Determine the (X, Y) coordinate at the center of the cell enclosing the given text.  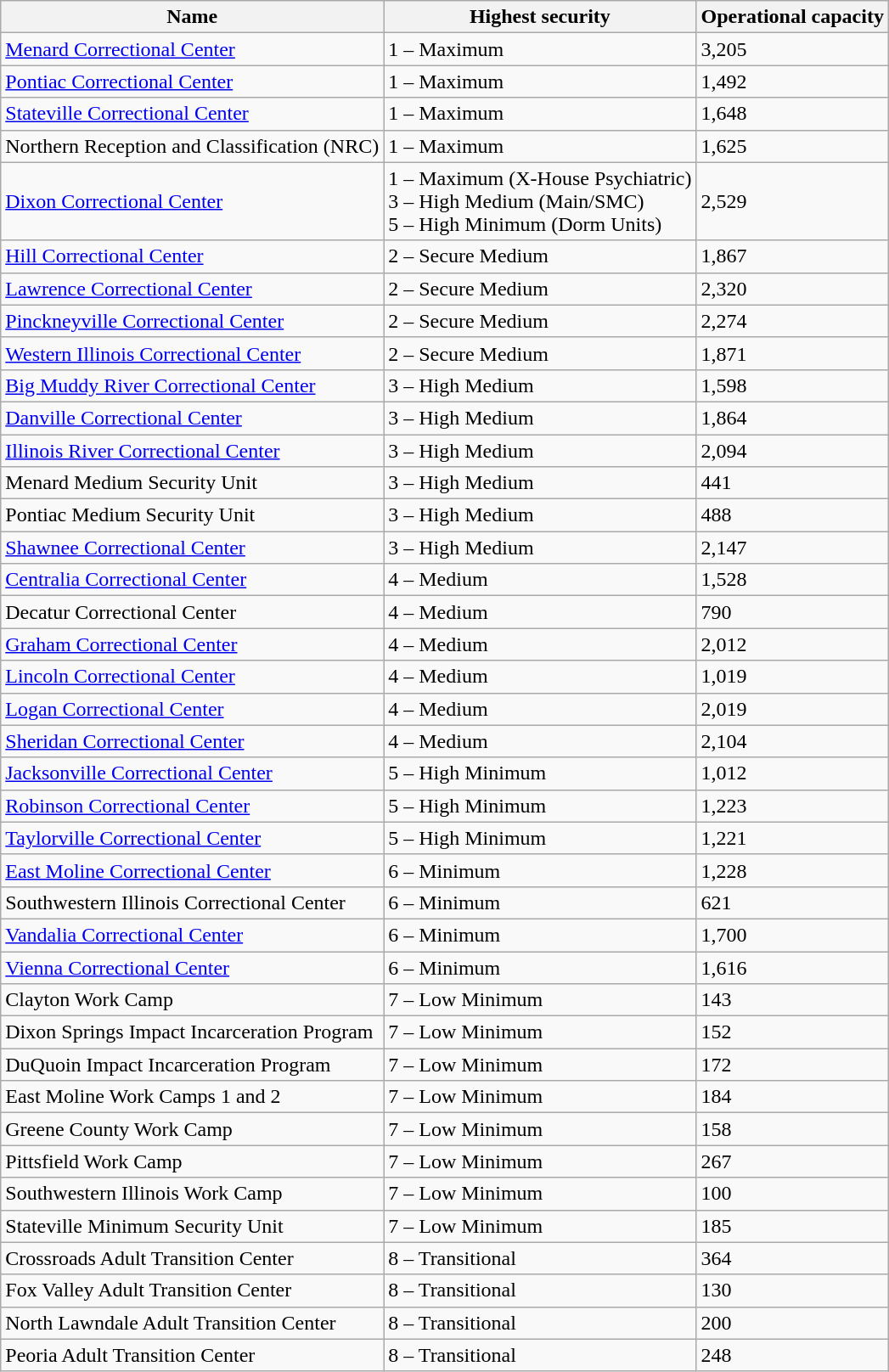
172 (792, 1065)
Lincoln Correctional Center (192, 677)
Vienna Correctional Center (192, 967)
Pittsfield Work Camp (192, 1161)
Dixon Correctional Center (192, 201)
2,012 (792, 644)
1,019 (792, 677)
1,012 (792, 773)
North Lawndale Adult Transition Center (192, 1323)
Shawnee Correctional Center (192, 548)
3,205 (792, 49)
2,104 (792, 741)
1,228 (792, 870)
Fox Valley Adult Transition Center (192, 1290)
2,274 (792, 321)
Robinson Correctional Center (192, 806)
1,492 (792, 82)
158 (792, 1129)
Southwestern Illinois Correctional Center (192, 902)
Pontiac Correctional Center (192, 82)
184 (792, 1097)
Vandalia Correctional Center (192, 935)
364 (792, 1258)
Peoria Adult Transition Center (192, 1355)
Crossroads Adult Transition Center (192, 1258)
Pinckneyville Correctional Center (192, 321)
East Moline Correctional Center (192, 870)
790 (792, 612)
1,616 (792, 967)
488 (792, 515)
1,864 (792, 418)
Menard Medium Security Unit (192, 483)
Lawrence Correctional Center (192, 289)
Centralia Correctional Center (192, 580)
2,019 (792, 709)
1,867 (792, 256)
Sheridan Correctional Center (192, 741)
2,529 (792, 201)
Danville Correctional Center (192, 418)
Illinois River Correctional Center (192, 451)
621 (792, 902)
Logan Correctional Center (192, 709)
Pontiac Medium Security Unit (192, 515)
1,625 (792, 146)
1,648 (792, 114)
441 (792, 483)
Clayton Work Camp (192, 1000)
1,528 (792, 580)
Stateville Minimum Security Unit (192, 1226)
267 (792, 1161)
Name (192, 17)
Graham Correctional Center (192, 644)
248 (792, 1355)
Northern Reception and Classification (NRC) (192, 146)
Operational capacity (792, 17)
Menard Correctional Center (192, 49)
100 (792, 1194)
1,598 (792, 385)
1,221 (792, 838)
143 (792, 1000)
Highest security (540, 17)
DuQuoin Impact Incarceration Program (192, 1065)
152 (792, 1032)
2,094 (792, 451)
Taylorville Correctional Center (192, 838)
1,223 (792, 806)
1,871 (792, 353)
Hill Correctional Center (192, 256)
Dixon Springs Impact Incarceration Program (192, 1032)
185 (792, 1226)
1,700 (792, 935)
1 – Maximum (X-House Psychiatric) 3 – High Medium (Main/SMC) 5 – High Minimum (Dorm Units) (540, 201)
Decatur Correctional Center (192, 612)
2,147 (792, 548)
2,320 (792, 289)
Greene County Work Camp (192, 1129)
Jacksonville Correctional Center (192, 773)
East Moline Work Camps 1 and 2 (192, 1097)
Stateville Correctional Center (192, 114)
200 (792, 1323)
130 (792, 1290)
Big Muddy River Correctional Center (192, 385)
Southwestern Illinois Work Camp (192, 1194)
Western Illinois Correctional Center (192, 353)
